Find where the given text appears and provide that cell's center as (x, y) coordinate. 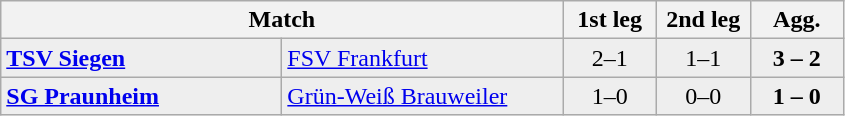
Grün-Weiß Brauweiler (422, 96)
1–0 (610, 96)
SG Praunheim (142, 96)
1st leg (610, 20)
3 – 2 (797, 58)
0–0 (703, 96)
1–1 (703, 58)
1 – 0 (797, 96)
Agg. (797, 20)
2nd leg (703, 20)
Match (282, 20)
2–1 (610, 58)
TSV Siegen (142, 58)
FSV Frankfurt (422, 58)
